Identify which cell holds the provided text, then report its (x, y) central coordinate. 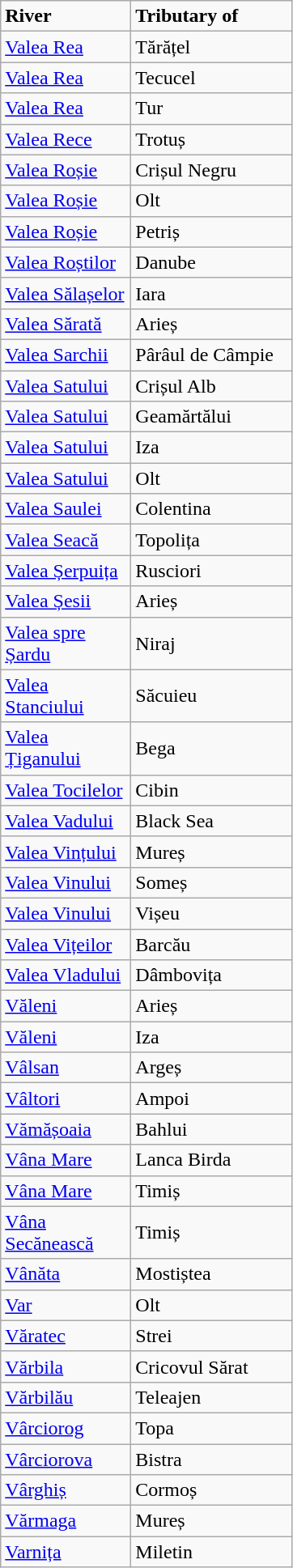
Valea Saulei (66, 509)
Valea Șerpuița (66, 571)
Tecucel (212, 78)
Vâltori (66, 1098)
Valea Tocilelor (66, 790)
Valea Sarchii (66, 355)
Valea Țiganului (66, 748)
Danube (212, 262)
Vâlsan (66, 1068)
Valea Vladului (66, 975)
Someș (212, 882)
Bahlui (212, 1129)
Cricovul Sărat (212, 1366)
Săcuieu (212, 696)
Var (66, 1305)
Valea Sărată (66, 324)
Vârciorova (66, 1460)
Văratec (66, 1336)
Geamărtălui (212, 417)
Valea Sălașelor (66, 293)
Topolița (212, 540)
Valea Rece (66, 139)
Barcău (212, 945)
Vârciorog (66, 1428)
River (66, 16)
Bistra (212, 1460)
Tur (212, 108)
Trotuș (212, 139)
Vișeu (212, 913)
Iara (212, 293)
Crișul Alb (212, 386)
Valea Șesii (66, 601)
Black Sea (212, 821)
Vânăta (66, 1274)
Ampoi (212, 1098)
Cibin (212, 790)
Valea spre Șardu (66, 643)
Valea Vințului (66, 852)
Strei (212, 1336)
Vârghiș (66, 1490)
Varnița (66, 1552)
Niraj (212, 643)
Cormoș (212, 1490)
Petriș (212, 232)
Valea Vițeilor (66, 945)
Crișul Negru (212, 170)
Dâmbovița (212, 975)
Bega (212, 748)
Rusciori (212, 571)
Valea Seacă (66, 540)
Valea Roștilor (66, 262)
Lanca Birda (212, 1160)
Vâna Secănească (66, 1232)
Mostiștea (212, 1274)
Colentina (212, 509)
Teleajen (212, 1397)
Valea Stanciului (66, 696)
Miletin (212, 1552)
Pârâul de Câmpie (212, 355)
Tributary of (212, 16)
Vărbila (66, 1366)
Vărmaga (66, 1521)
Argeș (212, 1068)
Valea Vadului (66, 821)
Vămășoaia (66, 1129)
Vărbilău (66, 1397)
Topa (212, 1428)
Tărățel (212, 47)
